Output the (x, y) coordinate of the center of the cell containing the given text.  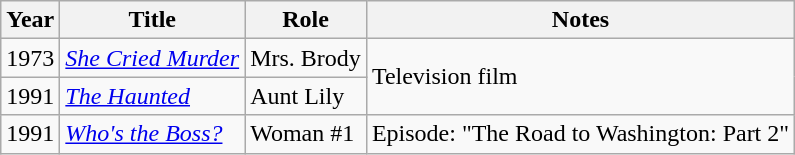
1973 (30, 58)
Television film (580, 77)
Aunt Lily (306, 96)
Episode: "The Road to Washington: Part 2" (580, 134)
She Cried Murder (152, 58)
Mrs. Brody (306, 58)
Role (306, 20)
Year (30, 20)
Title (152, 20)
Who's the Boss? (152, 134)
Woman #1 (306, 134)
The Haunted (152, 96)
Notes (580, 20)
